For the text-containing cell, return its midpoint in [X, Y] coordinate format. 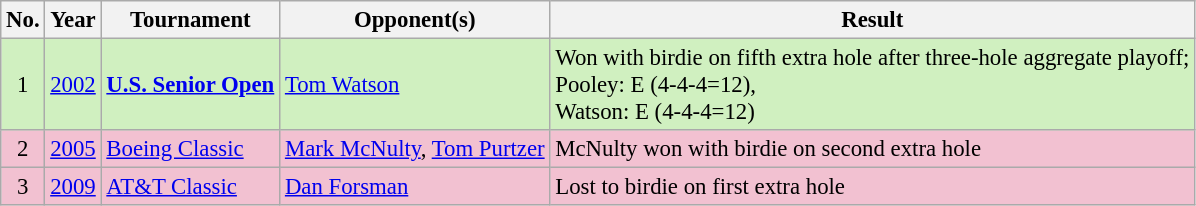
U.S. Senior Open [190, 85]
Result [872, 20]
2002 [73, 85]
Won with birdie on fifth extra hole after three-hole aggregate playoff;Pooley: E (4-4-4=12),Watson: E (4-4-4=12) [872, 85]
Opponent(s) [415, 20]
1 [23, 85]
Boeing Classic [190, 149]
Mark McNulty, Tom Purtzer [415, 149]
Dan Forsman [415, 187]
Lost to birdie on first extra hole [872, 187]
3 [23, 187]
2 [23, 149]
McNulty won with birdie on second extra hole [872, 149]
AT&T Classic [190, 187]
Tournament [190, 20]
Year [73, 20]
2005 [73, 149]
No. [23, 20]
2009 [73, 187]
Tom Watson [415, 85]
